Return (x, y) of the center of cell containing provided text 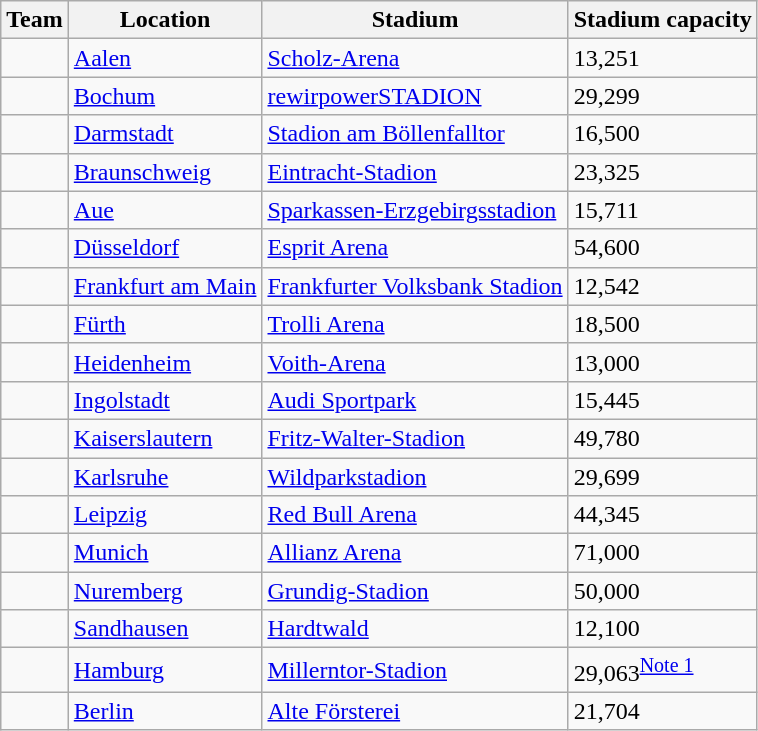
Aue (165, 210)
Voith-Arena (415, 362)
Red Bull Arena (415, 515)
Düsseldorf (165, 248)
Bochum (165, 96)
Nuremberg (165, 591)
Wildparkstadion (415, 477)
21,704 (662, 711)
13,251 (662, 58)
Allianz Arena (415, 553)
Millerntor-Stadion (415, 670)
49,780 (662, 438)
29,063Note 1 (662, 670)
71,000 (662, 553)
Grundig-Stadion (415, 591)
Team (35, 20)
Location (165, 20)
15,711 (662, 210)
Ingolstadt (165, 400)
Munich (165, 553)
Trolli Arena (415, 324)
12,100 (662, 629)
Braunschweig (165, 172)
23,325 (662, 172)
Sparkassen-Erzgebirgsstadion (415, 210)
15,445 (662, 400)
44,345 (662, 515)
13,000 (662, 362)
12,542 (662, 286)
Stadium (415, 20)
Heidenheim (165, 362)
Darmstadt (165, 134)
Stadium capacity (662, 20)
Alte Försterei (415, 711)
Frankfurter Volksbank Stadion (415, 286)
Audi Sportpark (415, 400)
16,500 (662, 134)
Fürth (165, 324)
Eintracht-Stadion (415, 172)
Sandhausen (165, 629)
Frankfurt am Main (165, 286)
Fritz-Walter-Stadion (415, 438)
Scholz-Arena (415, 58)
Aalen (165, 58)
Hardtwald (415, 629)
29,299 (662, 96)
Esprit Arena (415, 248)
rewirpowerSTADION (415, 96)
Hamburg (165, 670)
29,699 (662, 477)
Karlsruhe (165, 477)
Stadion am Böllenfalltor (415, 134)
Leipzig (165, 515)
Berlin (165, 711)
54,600 (662, 248)
18,500 (662, 324)
50,000 (662, 591)
Kaiserslautern (165, 438)
